Identify which cell holds the provided text, then report its (X, Y) central coordinate. 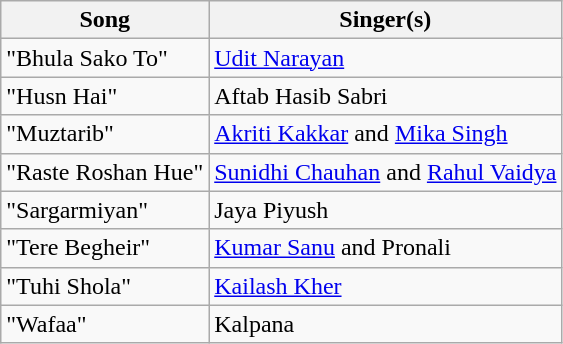
Kalpana (386, 324)
Akriti Kakkar and Mika Singh (386, 134)
"Tuhi Shola" (105, 286)
Singer(s) (386, 20)
"Tere Begheir" (105, 248)
"Sargarmiyan" (105, 210)
Kumar Sanu and Pronali (386, 248)
Udit Narayan (386, 58)
"Wafaa" (105, 324)
"Bhula Sako To" (105, 58)
"Husn Hai" (105, 96)
Sunidhi Chauhan and Rahul Vaidya (386, 172)
Song (105, 20)
"Muztarib" (105, 134)
Jaya Piyush (386, 210)
Kailash Kher (386, 286)
Aftab Hasib Sabri (386, 96)
"Raste Roshan Hue" (105, 172)
